Provide the (x, y) coordinate of the cell's center where the given text is located.  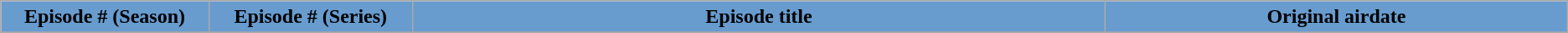
Original airdate (1337, 17)
Episode title (759, 17)
Episode # (Season) (105, 17)
Episode # (Series) (310, 17)
